Capture the cell that displays the provided text and extract its (x, y) central coordinate. 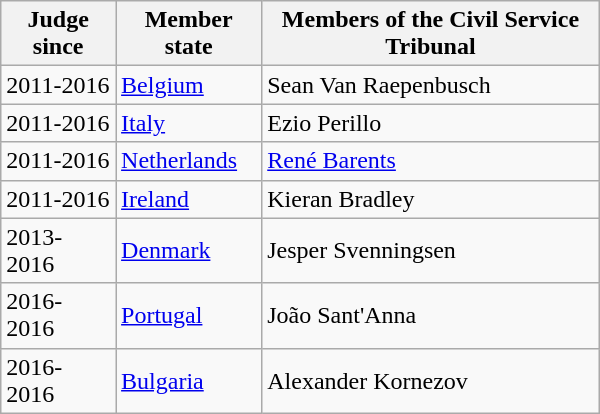
René Barents (431, 161)
João Sant'Anna (431, 316)
Kieran Bradley (431, 199)
Netherlands (189, 161)
Judge since (58, 34)
Portugal (189, 316)
Ezio Perillo (431, 123)
Member state (189, 34)
Belgium (189, 85)
Alexander Kornezov (431, 380)
Sean Van Raepenbusch (431, 85)
Italy (189, 123)
2013-2016 (58, 250)
Denmark (189, 250)
Ireland (189, 199)
Members of the Civil Service Tribunal (431, 34)
Bulgaria (189, 380)
Jesper Svenningsen (431, 250)
